Extract the [X, Y] coordinate from the center of the cell holding the provided text.  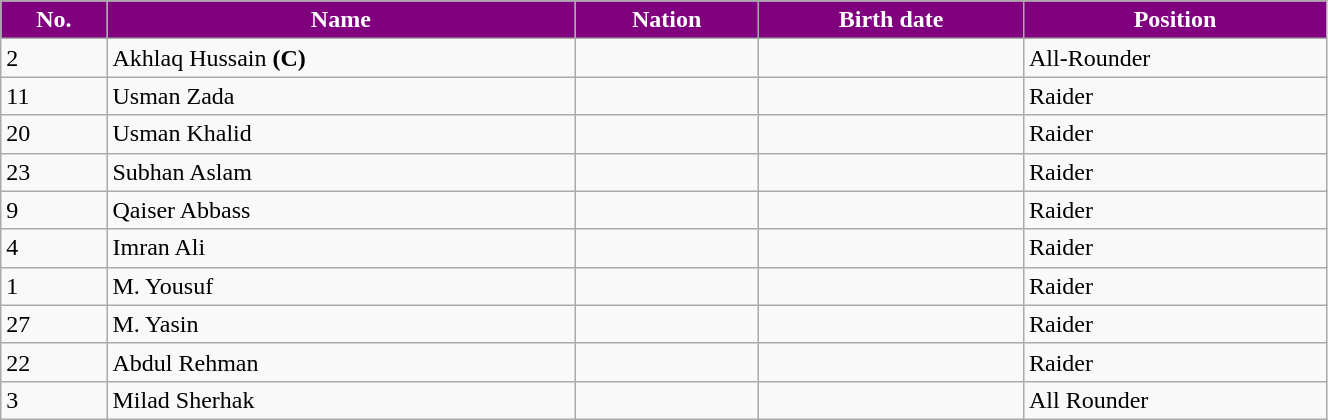
Akhlaq Hussain (C) [341, 58]
Usman Khalid [341, 134]
M. Yasin [341, 324]
4 [54, 248]
Subhan Aslam [341, 172]
Abdul Rehman [341, 362]
All-Rounder [1174, 58]
27 [54, 324]
Birth date [892, 20]
Qaiser Abbass [341, 210]
Milad Sherhak [341, 400]
3 [54, 400]
Nation [667, 20]
1 [54, 286]
22 [54, 362]
23 [54, 172]
Name [341, 20]
All Rounder [1174, 400]
2 [54, 58]
Position [1174, 20]
9 [54, 210]
No. [54, 20]
20 [54, 134]
Imran Ali [341, 248]
M. Yousuf [341, 286]
Usman Zada [341, 96]
11 [54, 96]
